Determine the [X, Y] coordinate at the center of the cell enclosing the given text.  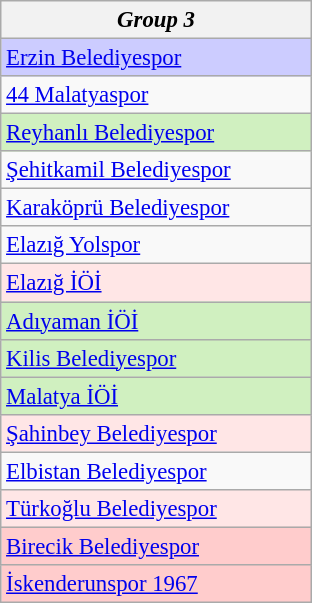
Türkoğlu Belediyespor [156, 509]
Karaköprü Belediyespor [156, 208]
Elazığ İÖİ [156, 283]
Adıyaman İÖİ [156, 321]
44 Malatyaspor [156, 95]
Reyhanlı Belediyespor [156, 133]
Kilis Belediyespor [156, 358]
Erzin Belediyespor [156, 58]
Şehitkamil Belediyespor [156, 170]
Group 3 [156, 20]
İskenderunspor 1967 [156, 584]
Şahinbey Belediyespor [156, 433]
Malatya İÖİ [156, 396]
Elbistan Belediyespor [156, 471]
Birecik Belediyespor [156, 546]
Elazığ Yolspor [156, 245]
